Capture the cell that displays the provided text and extract its [X, Y] central coordinate. 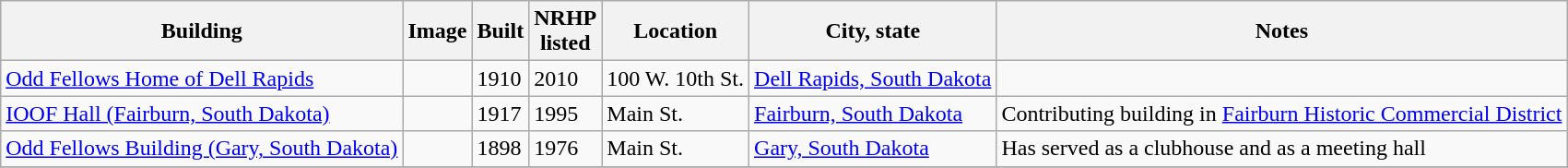
Gary, South Dakota [873, 149]
IOOF Hall (Fairburn, South Dakota) [202, 114]
Contributing building in Fairburn Historic Commercial District [1281, 114]
1910 [501, 78]
Building [202, 31]
NRHPlisted [566, 31]
Image [437, 31]
1898 [501, 149]
100 W. 10th St. [676, 78]
1917 [501, 114]
Location [676, 31]
Fairburn, South Dakota [873, 114]
Built [501, 31]
1995 [566, 114]
Has served as a clubhouse and as a meeting hall [1281, 149]
1976 [566, 149]
Dell Rapids, South Dakota [873, 78]
2010 [566, 78]
City, state [873, 31]
Odd Fellows Home of Dell Rapids [202, 78]
Notes [1281, 31]
Odd Fellows Building (Gary, South Dakota) [202, 149]
